From the cell containing the given text, extract its center point as (x, y) coordinate. 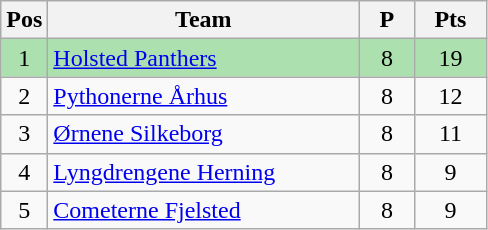
11 (450, 134)
Cometerne Fjelsted (204, 210)
Lyngdrengene Herning (204, 172)
19 (450, 58)
Pts (450, 20)
5 (24, 210)
Pythonerne Århus (204, 96)
Team (204, 20)
4 (24, 172)
P (387, 20)
3 (24, 134)
2 (24, 96)
Ørnene Silkeborg (204, 134)
12 (450, 96)
Holsted Panthers (204, 58)
Pos (24, 20)
1 (24, 58)
